Capture the cell that displays the provided text and extract its [X, Y] central coordinate. 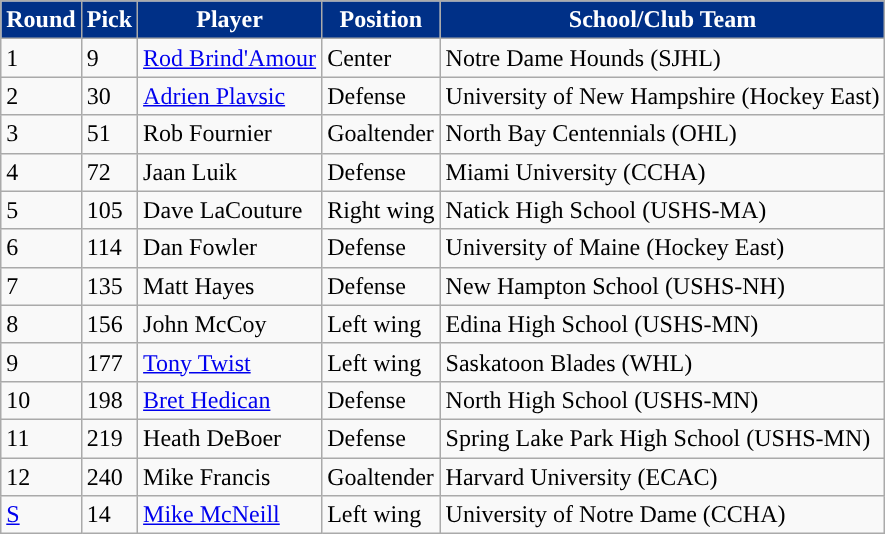
Mike Francis [230, 477]
177 [109, 362]
Mike McNeill [230, 515]
North Bay Centennials (OHL) [662, 134]
University of Maine (Hockey East) [662, 248]
New Hampton School (USHS-NH) [662, 286]
2 [41, 96]
5 [41, 210]
Edina High School (USHS-MN) [662, 324]
Player [230, 20]
105 [109, 210]
8 [41, 324]
51 [109, 134]
Saskatoon Blades (WHL) [662, 362]
S [41, 515]
Dan Fowler [230, 248]
Rob Fournier [230, 134]
198 [109, 400]
Matt Hayes [230, 286]
4 [41, 172]
Miami University (CCHA) [662, 172]
114 [109, 248]
135 [109, 286]
Heath DeBoer [230, 438]
Pick [109, 20]
219 [109, 438]
School/Club Team [662, 20]
Harvard University (ECAC) [662, 477]
72 [109, 172]
University of Notre Dame (CCHA) [662, 515]
North High School (USHS-MN) [662, 400]
Right wing [381, 210]
30 [109, 96]
Round [41, 20]
3 [41, 134]
10 [41, 400]
Position [381, 20]
Notre Dame Hounds (SJHL) [662, 58]
Adrien Plavsic [230, 96]
Dave LaCouture [230, 210]
Center [381, 58]
Rod Brind'Amour [230, 58]
Natick High School (USHS-MA) [662, 210]
Bret Hedican [230, 400]
Jaan Luik [230, 172]
John McCoy [230, 324]
11 [41, 438]
Spring Lake Park High School (USHS-MN) [662, 438]
7 [41, 286]
14 [109, 515]
6 [41, 248]
240 [109, 477]
University of New Hampshire (Hockey East) [662, 96]
Tony Twist [230, 362]
12 [41, 477]
156 [109, 324]
1 [41, 58]
